Identify which cell holds the provided text, then report its (x, y) central coordinate. 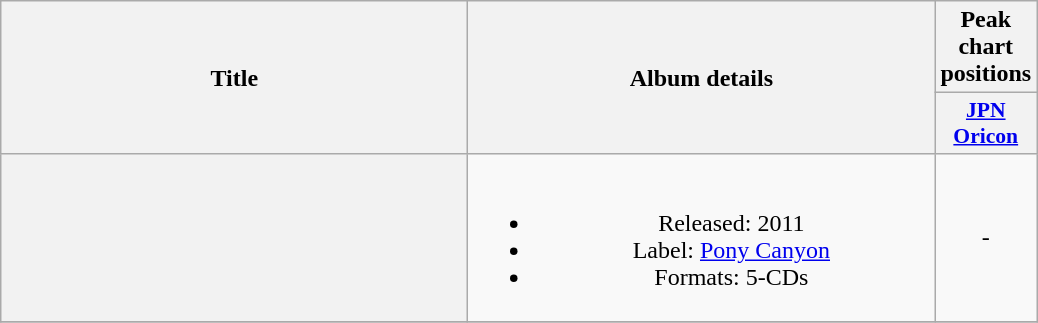
Album details (702, 78)
JPNOricon (986, 124)
Released: 2011Label: Pony CanyonFormats: 5-CDs (702, 238)
Peak chart positions (986, 47)
Title (234, 78)
- (986, 238)
